Detect which cell encompasses the target text, then output its (x, y) center coordinate. 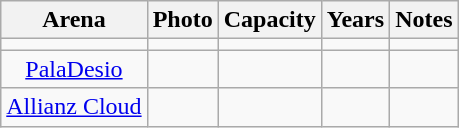
PalaDesio (74, 69)
Arena (74, 20)
Capacity (270, 20)
Notes (424, 20)
Photo (182, 20)
Years (355, 20)
Allianz Cloud (74, 107)
